Identify which cell holds the provided text, then report its (x, y) central coordinate. 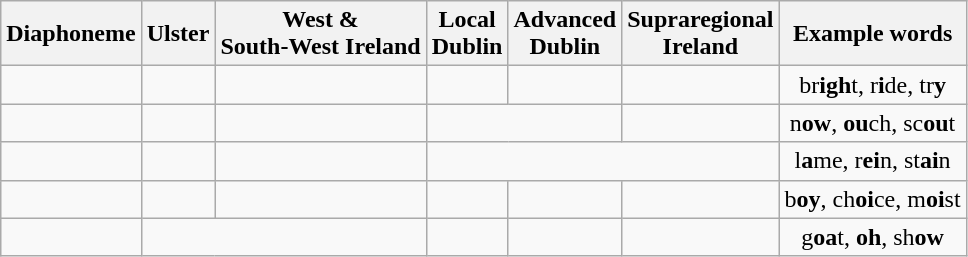
now, ouch, scout (872, 123)
lame, rein, stain (872, 161)
West & South-West Ireland (320, 34)
bright, ride, try (872, 85)
Supraregional Ireland (700, 34)
goat, oh, show (872, 237)
boy, choice, moist (872, 199)
Local Dublin (467, 34)
Diaphoneme (71, 34)
Ulster (178, 34)
Example words (872, 34)
AdvancedDublin (565, 34)
